Output the [X, Y] coordinate of the center of the cell containing the given text.  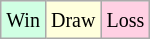
Draw [72, 20]
Loss [126, 20]
Win [24, 20]
